Identify which cell holds the provided text, then report its (x, y) central coordinate. 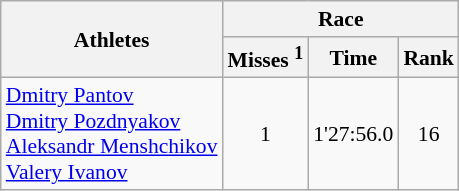
16 (428, 134)
Time (353, 58)
Race (341, 19)
1 (266, 134)
Rank (428, 58)
1'27:56.0 (353, 134)
Dmitry PantovDmitry PozdnyakovAleksandr MenshchikovValery Ivanov (112, 134)
Athletes (112, 40)
Misses 1 (266, 58)
